Scan for the cell matching the given text and deliver its [x, y] coordinate at center. 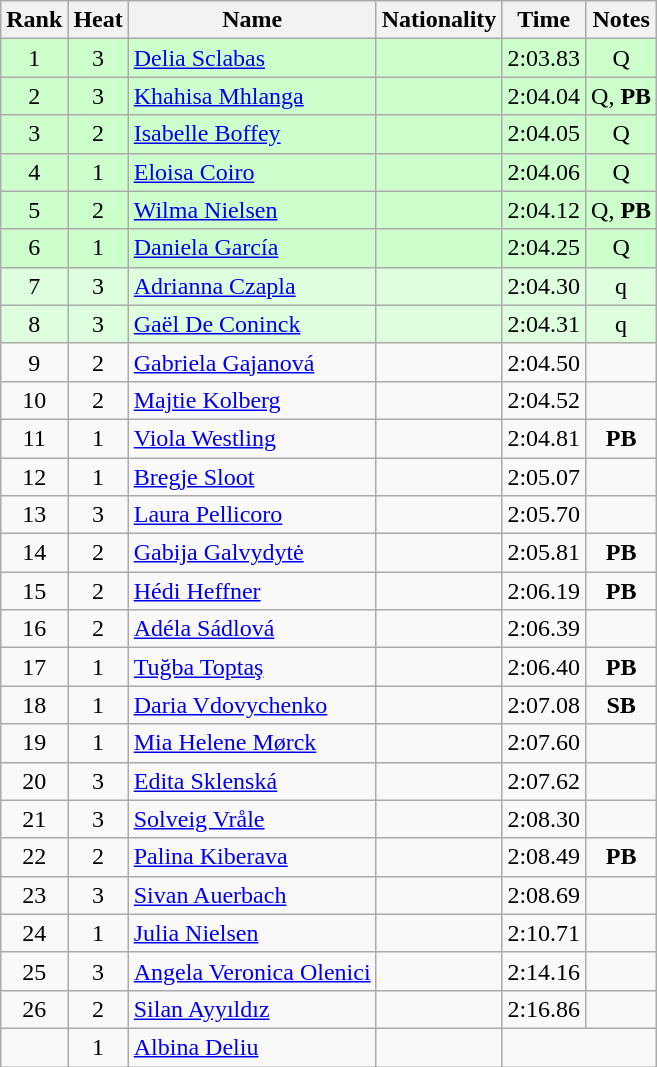
5 [34, 210]
2:04.04 [544, 96]
Solveig Vråle [252, 819]
2:10.71 [544, 933]
2:07.60 [544, 743]
Isabelle Boffey [252, 134]
8 [34, 324]
Rank [34, 20]
26 [34, 1009]
Angela Veronica Olenici [252, 971]
21 [34, 819]
Notes [622, 20]
Gaël De Coninck [252, 324]
2:04.05 [544, 134]
Julia Nielsen [252, 933]
Hédi Heffner [252, 591]
2:16.86 [544, 1009]
25 [34, 971]
2:08.30 [544, 819]
2:04.25 [544, 248]
Silan Ayyıldız [252, 1009]
2:06.39 [544, 629]
Mia Helene Mørck [252, 743]
10 [34, 400]
2:04.50 [544, 362]
Albina Deliu [252, 1047]
2:04.52 [544, 400]
Heat [98, 20]
17 [34, 667]
Tuğba Toptaş [252, 667]
22 [34, 857]
18 [34, 705]
2:08.69 [544, 895]
2:05.07 [544, 477]
9 [34, 362]
19 [34, 743]
Palina Kiberava [252, 857]
Delia Sclabas [252, 58]
Khahisa Mhlanga [252, 96]
23 [34, 895]
14 [34, 553]
2:06.19 [544, 591]
Viola Westling [252, 438]
2:06.40 [544, 667]
20 [34, 781]
2:05.70 [544, 515]
24 [34, 933]
2:07.08 [544, 705]
2:07.62 [544, 781]
Daria Vdovychenko [252, 705]
2:14.16 [544, 971]
2:04.81 [544, 438]
Gabriela Gajanová [252, 362]
SB [622, 705]
Nationality [439, 20]
15 [34, 591]
Name [252, 20]
2:03.83 [544, 58]
2:04.12 [544, 210]
2:04.06 [544, 172]
2:04.30 [544, 286]
6 [34, 248]
Eloisa Coiro [252, 172]
Bregje Sloot [252, 477]
16 [34, 629]
7 [34, 286]
11 [34, 438]
Daniela García [252, 248]
12 [34, 477]
Majtie Kolberg [252, 400]
Sivan Auerbach [252, 895]
Gabija Galvydytė [252, 553]
13 [34, 515]
2:04.31 [544, 324]
4 [34, 172]
Wilma Nielsen [252, 210]
2:08.49 [544, 857]
2:05.81 [544, 553]
Laura Pellicoro [252, 515]
Adrianna Czapla [252, 286]
Adéla Sádlová [252, 629]
Edita Sklenská [252, 781]
Time [544, 20]
